Capture the cell that displays the provided text and extract its (x, y) central coordinate. 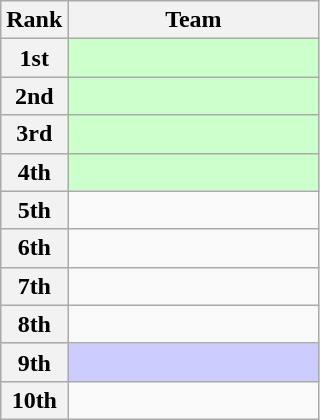
4th (34, 172)
1st (34, 58)
8th (34, 324)
5th (34, 210)
Team (194, 20)
9th (34, 362)
7th (34, 286)
6th (34, 248)
Rank (34, 20)
10th (34, 400)
3rd (34, 134)
2nd (34, 96)
